Identify which cell holds the provided text, then report its (x, y) central coordinate. 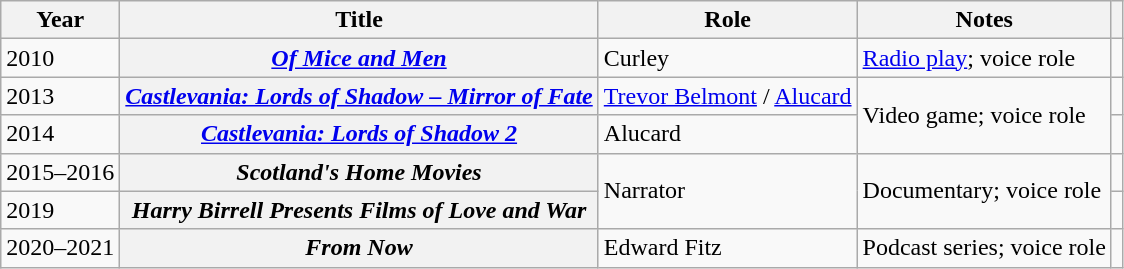
Video game; voice role (984, 115)
2013 (60, 96)
Scotland's Home Movies (359, 172)
2019 (60, 210)
Documentary; voice role (984, 191)
Harry Birrell Presents Films of Love and War (359, 210)
Radio play; voice role (984, 58)
2020–2021 (60, 248)
Title (359, 20)
From Now (359, 248)
Edward Fitz (728, 248)
2014 (60, 134)
Podcast series; voice role (984, 248)
Trevor Belmont / Alucard (728, 96)
2010 (60, 58)
Alucard (728, 134)
Role (728, 20)
Narrator (728, 191)
Notes (984, 20)
Year (60, 20)
Castlevania: Lords of Shadow 2 (359, 134)
Curley (728, 58)
Of Mice and Men (359, 58)
2015–2016 (60, 172)
Castlevania: Lords of Shadow – Mirror of Fate (359, 96)
